Identify which cell holds the provided text, then report its (x, y) central coordinate. 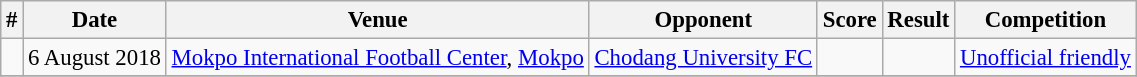
Date (95, 20)
Competition (1046, 20)
Opponent (703, 20)
Chodang University FC (703, 58)
6 August 2018 (95, 58)
Score (850, 20)
Mokpo International Football Center, Mokpo (378, 58)
Venue (378, 20)
Unofficial friendly (1046, 58)
Result (918, 20)
# (12, 20)
